For the text-containing cell, return its midpoint in (x, y) coordinate format. 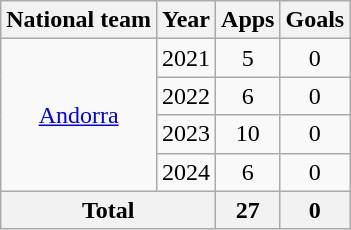
Year (186, 20)
2023 (186, 134)
Apps (248, 20)
10 (248, 134)
27 (248, 210)
National team (79, 20)
2021 (186, 58)
Total (108, 210)
5 (248, 58)
Goals (315, 20)
Andorra (79, 115)
2022 (186, 96)
2024 (186, 172)
